Find where the given text appears and provide that cell's center as (x, y) coordinate. 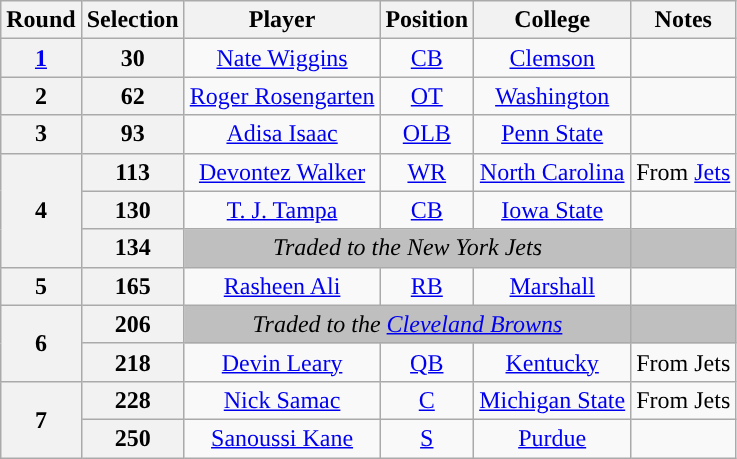
Penn State (552, 134)
Michigan State (552, 400)
Traded to the Cleveland Browns (407, 324)
QB (427, 362)
RB (427, 286)
Traded to the New York Jets (407, 248)
OLB (427, 134)
62 (132, 96)
Round (41, 20)
T. J. Tampa (282, 210)
Selection (132, 20)
228 (132, 400)
OT (427, 96)
250 (132, 438)
206 (132, 324)
Washington (552, 96)
6 (41, 343)
Kentucky (552, 362)
Notes (684, 20)
5 (41, 286)
218 (132, 362)
Rasheen Ali (282, 286)
3 (41, 134)
134 (132, 248)
Roger Rosengarten (282, 96)
Devontez Walker (282, 172)
165 (132, 286)
113 (132, 172)
130 (132, 210)
30 (132, 58)
4 (41, 210)
C (427, 400)
Player (282, 20)
WR (427, 172)
Adisa Isaac (282, 134)
College (552, 20)
Marshall (552, 286)
S (427, 438)
Position (427, 20)
North Carolina (552, 172)
Nick Samac (282, 400)
7 (41, 419)
2 (41, 96)
Nate Wiggins (282, 58)
93 (132, 134)
Sanoussi Kane (282, 438)
Devin Leary (282, 362)
Clemson (552, 58)
1 (41, 58)
Iowa State (552, 210)
Purdue (552, 438)
